For the text-containing cell, return its midpoint in (X, Y) coordinate format. 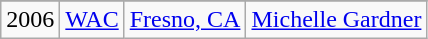
Fresno, CA (185, 20)
WAC (92, 20)
2006 (30, 20)
Michelle Gardner (336, 20)
